Capture the cell that displays the provided text and extract its (X, Y) central coordinate. 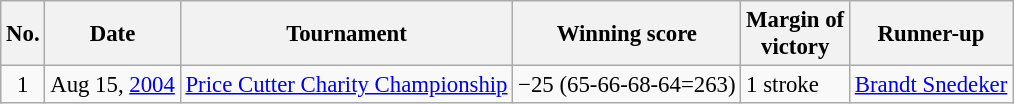
1 (23, 85)
Brandt Snedeker (930, 85)
−25 (65-66-68-64=263) (627, 85)
Winning score (627, 34)
Runner-up (930, 34)
1 stroke (796, 85)
Aug 15, 2004 (112, 85)
Date (112, 34)
Price Cutter Charity Championship (346, 85)
Margin ofvictory (796, 34)
No. (23, 34)
Tournament (346, 34)
